Return the (x, y) coordinate for the center point of the cell that contains the specified text.  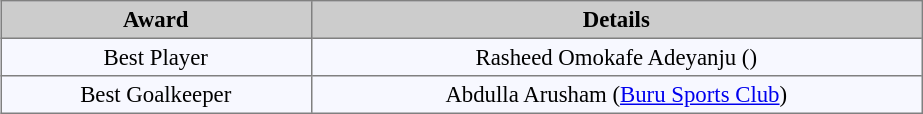
Rasheed Omokafe Adeyanju () (616, 57)
Abdulla Arusham (Buru Sports Club) (616, 95)
Award (155, 20)
Best Player (155, 57)
Details (616, 20)
Best Goalkeeper (155, 95)
